Scan for the cell matching the given text and deliver its (x, y) coordinate at center. 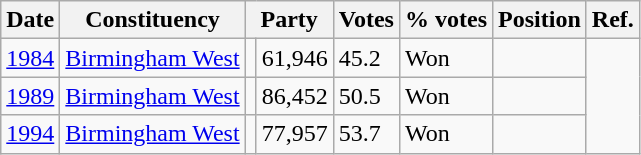
61,946 (294, 58)
Position (540, 20)
Constituency (152, 20)
50.5 (366, 96)
Party (289, 20)
1989 (30, 96)
77,957 (294, 134)
Votes (366, 20)
Ref. (612, 20)
45.2 (366, 58)
Date (30, 20)
1994 (30, 134)
1984 (30, 58)
86,452 (294, 96)
% votes (446, 20)
53.7 (366, 134)
